Return [x, y] of the center of cell containing provided text 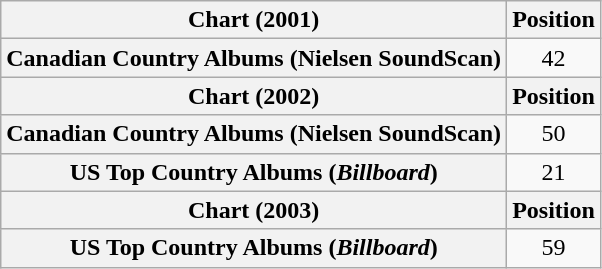
42 [554, 58]
59 [554, 248]
Chart (2001) [254, 20]
21 [554, 172]
Chart (2002) [254, 96]
Chart (2003) [254, 210]
50 [554, 134]
